Find where the given text appears and provide that cell's center as (x, y) coordinate. 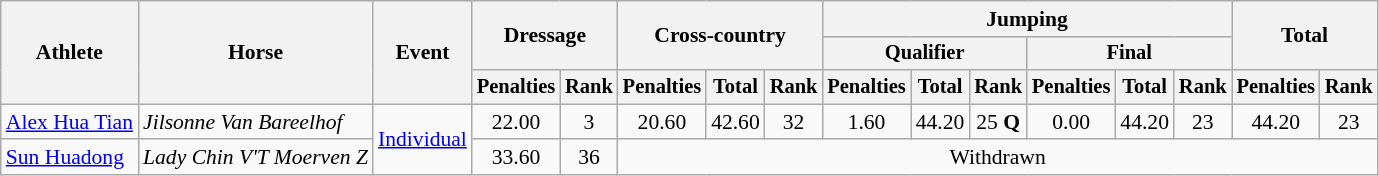
20.60 (662, 122)
Cross-country (720, 36)
Jumping (1026, 19)
Horse (256, 52)
3 (589, 122)
Final (1130, 54)
Athlete (70, 52)
Dressage (545, 36)
Event (422, 52)
0.00 (1071, 122)
1.60 (866, 122)
25 Q (998, 122)
42.60 (736, 122)
22.00 (516, 122)
Jilsonne Van Bareelhof (256, 122)
Qualifier (924, 54)
Individual (422, 140)
Alex Hua Tian (70, 122)
32 (794, 122)
33.60 (516, 158)
36 (589, 158)
Lady Chin V'T Moerven Z (256, 158)
Withdrawn (998, 158)
Sun Huadong (70, 158)
